Return (x, y) of the center of cell containing provided text 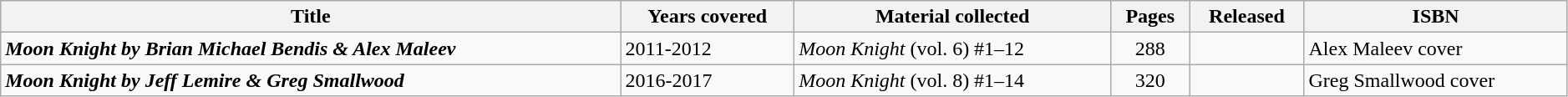
Title (311, 17)
2011-2012 (708, 48)
2016-2017 (708, 80)
Material collected (952, 17)
Greg Smallwood cover (1435, 80)
Alex Maleev cover (1435, 48)
ISBN (1435, 17)
Moon Knight by Brian Michael Bendis & Alex Maleev (311, 48)
320 (1150, 80)
Moon Knight (vol. 6) #1–12 (952, 48)
Years covered (708, 17)
Pages (1150, 17)
Released (1246, 17)
288 (1150, 48)
Moon Knight by Jeff Lemire & Greg Smallwood (311, 80)
Moon Knight (vol. 8) #1–14 (952, 80)
